From the cell containing the given text, extract its center point as [x, y] coordinate. 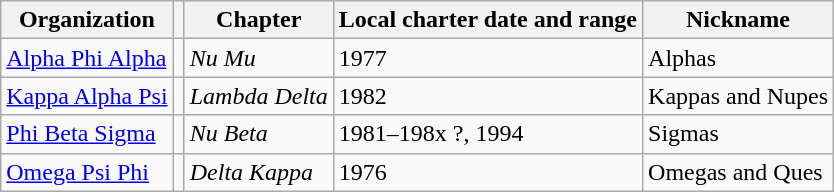
Alpha Phi Alpha [87, 58]
Organization [87, 20]
Chapter [258, 20]
1977 [488, 58]
Kappas and Nupes [738, 96]
Kappa Alpha Psi [87, 96]
1981–198x ?, 1994 [488, 134]
1976 [488, 172]
Omegas and Ques [738, 172]
Delta Kappa [258, 172]
Alphas [738, 58]
Nickname [738, 20]
Nu Beta [258, 134]
Sigmas [738, 134]
1982 [488, 96]
Nu Mu [258, 58]
Omega Psi Phi [87, 172]
Lambda Delta [258, 96]
Local charter date and range [488, 20]
Phi Beta Sigma [87, 134]
